Pinpoint the cell where the given text exists, returning its [x, y] midpoint coordinate. 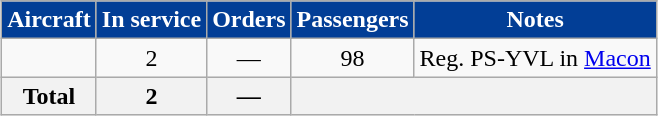
Notes [535, 20]
In service [151, 20]
Total [50, 96]
Passengers [352, 20]
Reg. PS-YVL in Macon [535, 58]
98 [352, 58]
Orders [249, 20]
Aircraft [50, 20]
